From the cell containing the given text, extract its center point as (X, Y) coordinate. 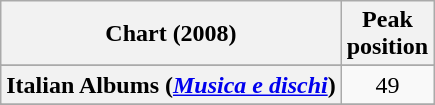
Chart (2008) (171, 34)
Peakposition (387, 34)
49 (387, 85)
Italian Albums (Musica e dischi) (171, 85)
